Provide the (x, y) coordinate of the cell's center where the given text is located.  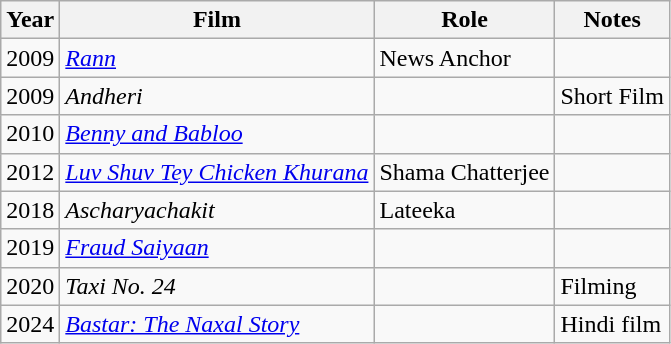
Shama Chatterjee (464, 172)
2012 (30, 172)
Short Film (612, 96)
Role (464, 20)
Lateeka (464, 210)
Notes (612, 20)
2019 (30, 248)
2024 (30, 324)
Benny and Babloo (217, 134)
Film (217, 20)
Ascharyachakit (217, 210)
2010 (30, 134)
Taxi No. 24 (217, 286)
Fraud Saiyaan (217, 248)
Bastar: The Naxal Story (217, 324)
Andheri (217, 96)
Hindi film (612, 324)
News Anchor (464, 58)
2020 (30, 286)
Year (30, 20)
Filming (612, 286)
Rann (217, 58)
Luv Shuv Tey Chicken Khurana (217, 172)
2018 (30, 210)
